Find where the given text appears and provide that cell's center as (X, Y) coordinate. 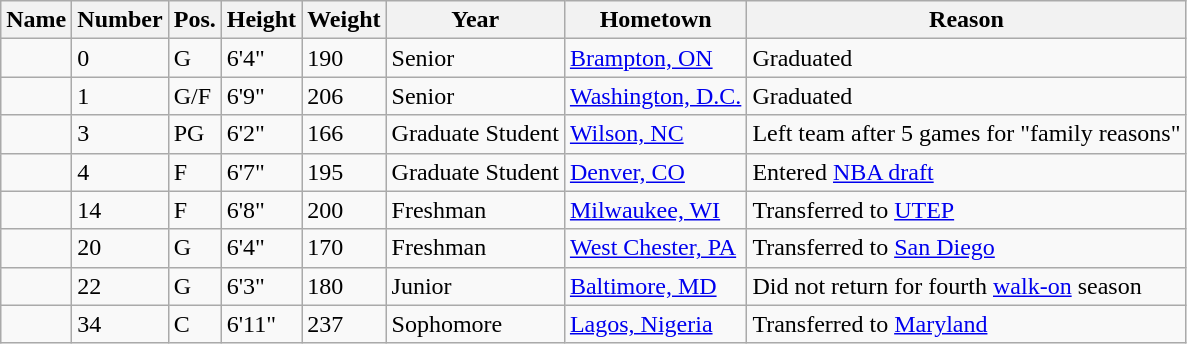
1 (120, 96)
6'8" (261, 210)
200 (344, 210)
Name (36, 20)
G/F (194, 96)
3 (120, 134)
22 (120, 286)
4 (120, 172)
Brampton, ON (655, 58)
14 (120, 210)
195 (344, 172)
6'9" (261, 96)
190 (344, 58)
Denver, CO (655, 172)
C (194, 324)
170 (344, 248)
Did not return for fourth walk-on season (966, 286)
206 (344, 96)
6'2" (261, 134)
Transferred to UTEP (966, 210)
PG (194, 134)
Sophomore (475, 324)
6'3" (261, 286)
180 (344, 286)
0 (120, 58)
Wilson, NC (655, 134)
Washington, D.C. (655, 96)
Hometown (655, 20)
Lagos, Nigeria (655, 324)
34 (120, 324)
Weight (344, 20)
237 (344, 324)
Baltimore, MD (655, 286)
Milwaukee, WI (655, 210)
Reason (966, 20)
Pos. (194, 20)
Left team after 5 games for "family reasons" (966, 134)
Year (475, 20)
166 (344, 134)
Height (261, 20)
6'11" (261, 324)
6'7" (261, 172)
20 (120, 248)
Transferred to San Diego (966, 248)
Entered NBA draft (966, 172)
West Chester, PA (655, 248)
Junior (475, 286)
Transferred to Maryland (966, 324)
Number (120, 20)
